For the text-containing cell, return its midpoint in (X, Y) coordinate format. 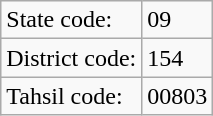
154 (178, 58)
District code: (72, 58)
00803 (178, 96)
09 (178, 20)
State code: (72, 20)
Tahsil code: (72, 96)
